Locate the cell with the specified text and output its [x, y] center coordinate. 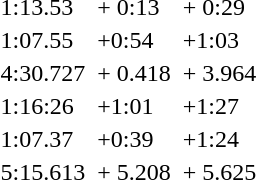
+0:54 [134, 40]
+ 0.418 [134, 73]
+1:01 [134, 106]
+0:39 [134, 139]
